Find where the given text appears and provide that cell's center as (X, Y) coordinate. 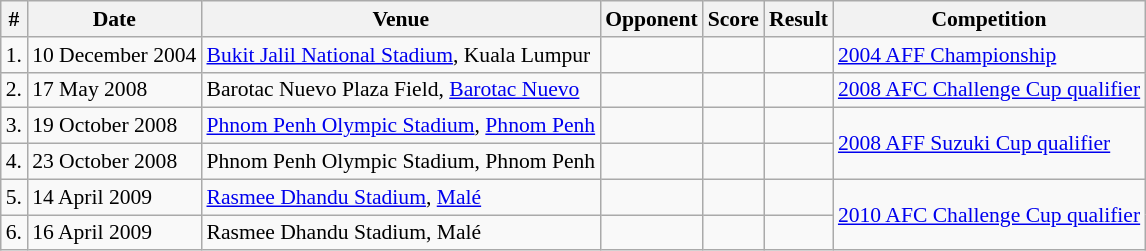
4. (14, 162)
10 December 2004 (114, 55)
Score (734, 19)
6. (14, 233)
1. (14, 55)
2008 AFF Suzuki Cup qualifier (989, 144)
2. (14, 90)
3. (14, 126)
23 October 2008 (114, 162)
Competition (989, 19)
Bukit Jalil National Stadium, Kuala Lumpur (400, 55)
# (14, 19)
5. (14, 197)
16 April 2009 (114, 233)
19 October 2008 (114, 126)
Date (114, 19)
14 April 2009 (114, 197)
Result (798, 19)
2008 AFC Challenge Cup qualifier (989, 90)
2004 AFF Championship (989, 55)
17 May 2008 (114, 90)
Barotac Nuevo Plaza Field, Barotac Nuevo (400, 90)
Venue (400, 19)
Opponent (652, 19)
2010 AFC Challenge Cup qualifier (989, 214)
